For the text-containing cell, return its midpoint in (X, Y) coordinate format. 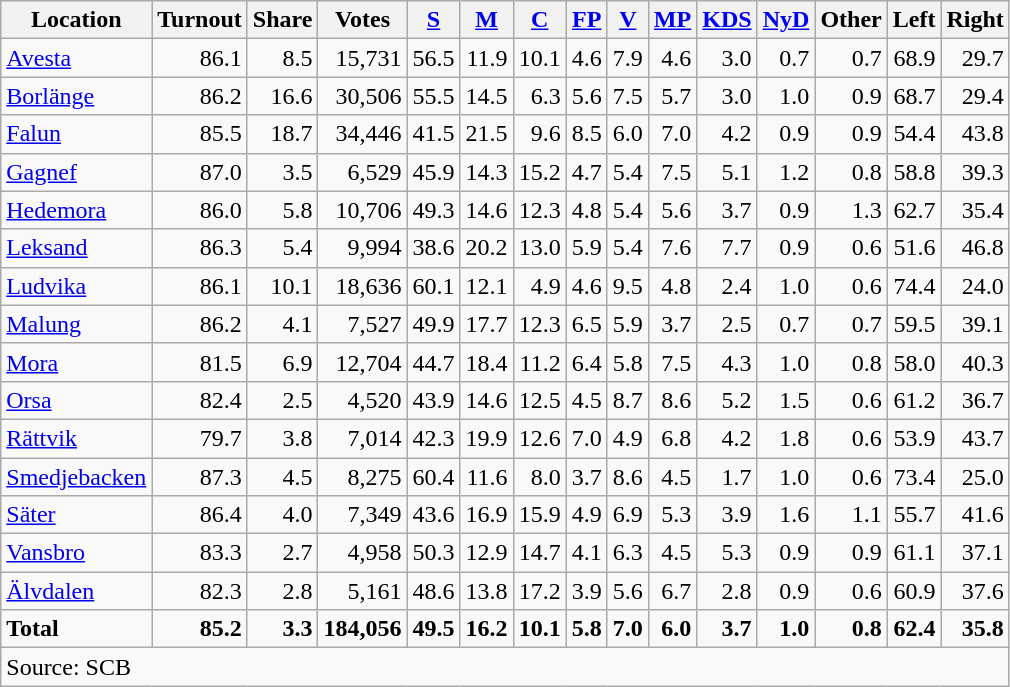
7,349 (362, 515)
41.5 (434, 134)
Votes (362, 20)
KDS (727, 20)
11.6 (486, 477)
Other (851, 20)
Rättvik (76, 438)
Left (914, 20)
NyD (786, 20)
86.0 (200, 210)
38.6 (434, 248)
81.5 (200, 362)
46.8 (975, 248)
19.9 (486, 438)
Avesta (76, 58)
85.5 (200, 134)
35.8 (975, 629)
1.1 (851, 515)
Smedjebacken (76, 477)
54.4 (914, 134)
7.6 (672, 248)
9.6 (540, 134)
4,958 (362, 553)
5.1 (727, 172)
M (486, 20)
36.7 (975, 400)
8.7 (628, 400)
74.4 (914, 286)
4.3 (727, 362)
7,014 (362, 438)
18,636 (362, 286)
4,520 (362, 400)
6.4 (586, 362)
S (434, 20)
35.4 (975, 210)
25.0 (975, 477)
60.9 (914, 591)
6.8 (672, 438)
Malung (76, 324)
53.9 (914, 438)
Hedemora (76, 210)
37.1 (975, 553)
49.3 (434, 210)
FP (586, 20)
61.2 (914, 400)
43.7 (975, 438)
Borlänge (76, 96)
40.3 (975, 362)
6.5 (586, 324)
60.1 (434, 286)
Source: SCB (506, 667)
60.4 (434, 477)
8.0 (540, 477)
3.5 (282, 172)
49.9 (434, 324)
Orsa (76, 400)
1.8 (786, 438)
1.5 (786, 400)
79.7 (200, 438)
1.2 (786, 172)
16.9 (486, 515)
Location (76, 20)
5.7 (672, 96)
85.2 (200, 629)
V (628, 20)
Total (76, 629)
39.1 (975, 324)
3.8 (282, 438)
11.9 (486, 58)
43.9 (434, 400)
7,527 (362, 324)
15.2 (540, 172)
55.7 (914, 515)
12.9 (486, 553)
2.4 (727, 286)
1.7 (727, 477)
41.6 (975, 515)
82.3 (200, 591)
10,706 (362, 210)
50.3 (434, 553)
Vansbro (76, 553)
82.4 (200, 400)
30,506 (362, 96)
37.6 (975, 591)
2.7 (282, 553)
MP (672, 20)
48.6 (434, 591)
86.3 (200, 248)
83.3 (200, 553)
13.0 (540, 248)
Mora (76, 362)
42.3 (434, 438)
Falun (76, 134)
Share (282, 20)
14.5 (486, 96)
55.5 (434, 96)
Turnout (200, 20)
39.3 (975, 172)
56.5 (434, 58)
17.7 (486, 324)
3.3 (282, 629)
12.5 (540, 400)
21.5 (486, 134)
18.4 (486, 362)
1.3 (851, 210)
15.9 (540, 515)
Gagnef (76, 172)
9.5 (628, 286)
15,731 (362, 58)
11.2 (540, 362)
20.2 (486, 248)
Säter (76, 515)
8,275 (362, 477)
16.2 (486, 629)
29.7 (975, 58)
Right (975, 20)
34,446 (362, 134)
43.8 (975, 134)
4.7 (586, 172)
45.9 (434, 172)
87.3 (200, 477)
58.8 (914, 172)
17.2 (540, 591)
68.7 (914, 96)
4.0 (282, 515)
18.7 (282, 134)
6.7 (672, 591)
14.7 (540, 553)
49.5 (434, 629)
24.0 (975, 286)
13.8 (486, 591)
59.5 (914, 324)
Ludvika (76, 286)
6,529 (362, 172)
61.1 (914, 553)
12.6 (540, 438)
43.6 (434, 515)
5.2 (727, 400)
51.6 (914, 248)
14.3 (486, 172)
7.9 (628, 58)
12,704 (362, 362)
58.0 (914, 362)
7.7 (727, 248)
29.4 (975, 96)
Leksand (76, 248)
62.4 (914, 629)
62.7 (914, 210)
73.4 (914, 477)
86.4 (200, 515)
Älvdalen (76, 591)
C (540, 20)
44.7 (434, 362)
1.6 (786, 515)
184,056 (362, 629)
12.1 (486, 286)
87.0 (200, 172)
16.6 (282, 96)
68.9 (914, 58)
9,994 (362, 248)
5,161 (362, 591)
